Extract the (X, Y) coordinate from the center of the cell holding the provided text.  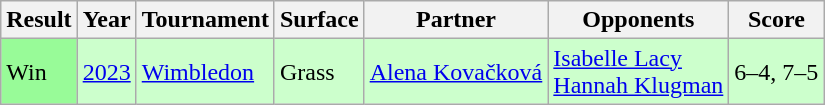
Tournament (205, 20)
Year (106, 20)
Win (39, 72)
6–4, 7–5 (776, 72)
Wimbledon (205, 72)
Grass (319, 72)
Result (39, 20)
2023 (106, 72)
Score (776, 20)
Surface (319, 20)
Partner (456, 20)
Isabelle Lacy Hannah Klugman (638, 72)
Opponents (638, 20)
Alena Kovačková (456, 72)
